From the cell containing the given text, extract its center point as (x, y) coordinate. 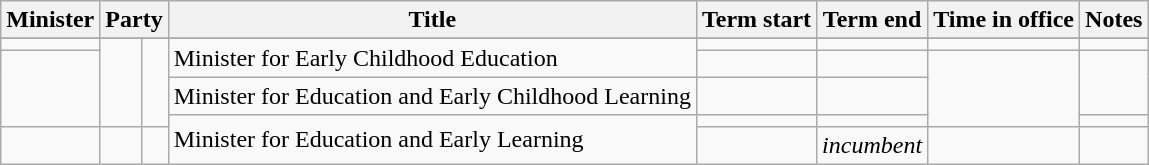
Party (134, 20)
incumbent (872, 145)
Minister for Education and Early Childhood Learning (432, 96)
Notes (1114, 20)
Term start (756, 20)
Title (432, 20)
Minister (50, 20)
Time in office (1004, 20)
Minister for Education and Early Learning (432, 140)
Term end (872, 20)
Minister for Early Childhood Education (432, 58)
